Search for the cell housing the specified text and yield its (X, Y) center coordinate. 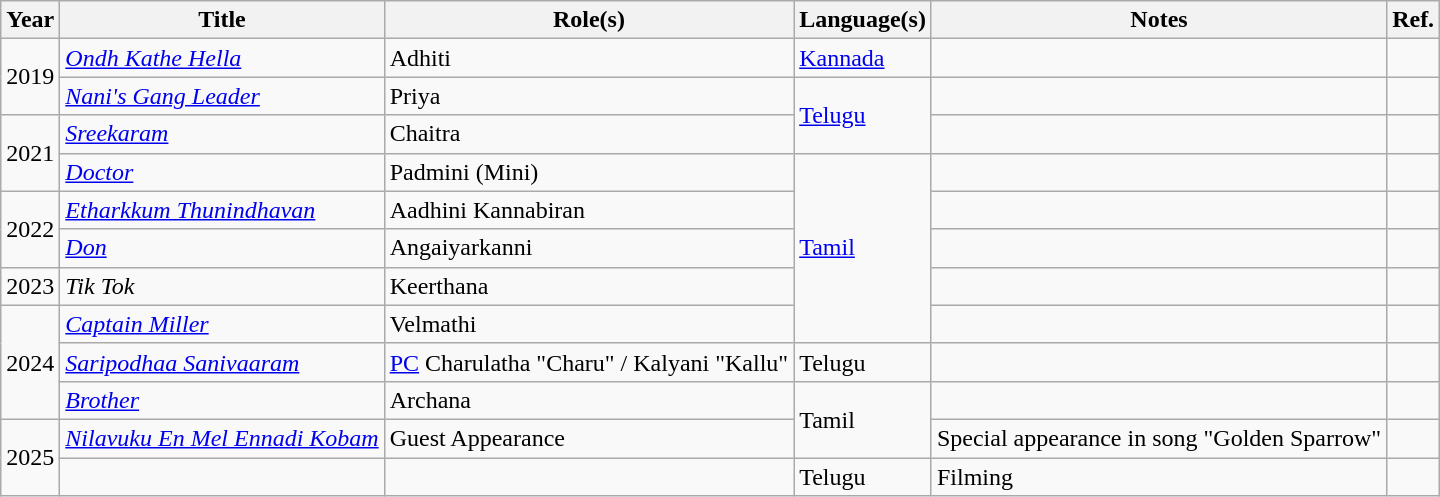
Aadhini Kannabiran (589, 210)
Filming (1158, 477)
Don (222, 248)
Ondh Kathe Hella (222, 58)
Ref. (1414, 20)
Keerthana (589, 286)
2023 (30, 286)
Chaitra (589, 134)
Brother (222, 400)
Special appearance in song "Golden Sparrow" (1158, 438)
Title (222, 20)
Captain Miller (222, 324)
2022 (30, 229)
Angaiyarkanni (589, 248)
Velmathi (589, 324)
Priya (589, 96)
Padmini (Mini) (589, 172)
Archana (589, 400)
2025 (30, 457)
2024 (30, 362)
Language(s) (863, 20)
2021 (30, 153)
Tik Tok (222, 286)
Saripodhaa Sanivaaram (222, 362)
Etharkkum Thunindhavan (222, 210)
Nani's Gang Leader (222, 96)
Guest Appearance (589, 438)
Notes (1158, 20)
Role(s) (589, 20)
Doctor (222, 172)
PC Charulatha "Charu" / Kalyani "Kallu" (589, 362)
Sreekaram (222, 134)
Year (30, 20)
Adhiti (589, 58)
2019 (30, 77)
Nilavuku En Mel Ennadi Kobam (222, 438)
Kannada (863, 58)
